Capture the cell that displays the provided text and extract its (x, y) central coordinate. 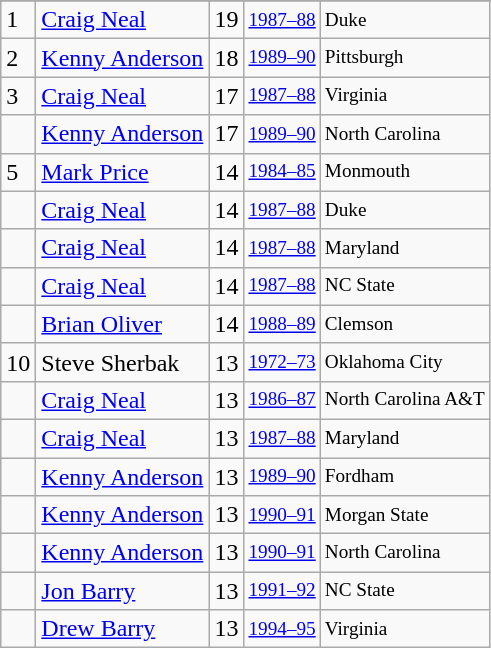
1986–87 (282, 400)
Jon Barry (122, 591)
5 (18, 172)
19 (226, 20)
Pittsburgh (404, 58)
10 (18, 362)
1991–92 (282, 591)
1994–95 (282, 629)
18 (226, 58)
Mark Price (122, 172)
1 (18, 20)
Morgan State (404, 515)
North Carolina A&T (404, 400)
1972–73 (282, 362)
2 (18, 58)
Steve Sherbak (122, 362)
Brian Oliver (122, 324)
1988–89 (282, 324)
3 (18, 96)
1984–85 (282, 172)
Fordham (404, 477)
Drew Barry (122, 629)
Clemson (404, 324)
Oklahoma City (404, 362)
Monmouth (404, 172)
